Scan for the cell matching the given text and deliver its [X, Y] coordinate at center. 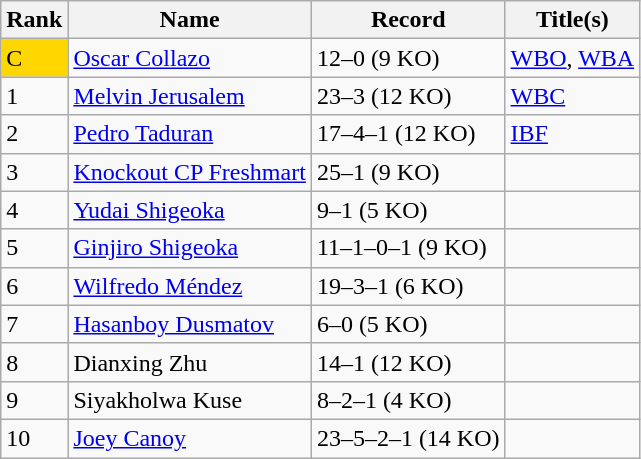
5 [34, 248]
IBF [572, 134]
1 [34, 96]
Rank [34, 20]
4 [34, 210]
C [34, 58]
12–0 (9 KO) [408, 58]
Hasanboy Dusmatov [190, 324]
9–1 (5 KO) [408, 210]
Wilfredo Méndez [190, 286]
Melvin Jerusalem [190, 96]
9 [34, 400]
Ginjiro Shigeoka [190, 248]
Pedro Taduran [190, 134]
3 [34, 172]
WBO, WBA [572, 58]
Joey Canoy [190, 438]
6–0 (5 KO) [408, 324]
Oscar Collazo [190, 58]
14–1 (12 KO) [408, 362]
23–3 (12 KO) [408, 96]
Record [408, 20]
17–4–1 (12 KO) [408, 134]
10 [34, 438]
Yudai Shigeoka [190, 210]
8–2–1 (4 KO) [408, 400]
WBC [572, 96]
11–1–0–1 (9 KO) [408, 248]
23–5–2–1 (14 KO) [408, 438]
6 [34, 286]
Name [190, 20]
8 [34, 362]
Knockout CP Freshmart [190, 172]
7 [34, 324]
Siyakholwa Kuse [190, 400]
Title(s) [572, 20]
2 [34, 134]
19–3–1 (6 KO) [408, 286]
Dianxing Zhu [190, 362]
25–1 (9 KO) [408, 172]
